Output the [X, Y] coordinate of the center of the cell containing the given text.  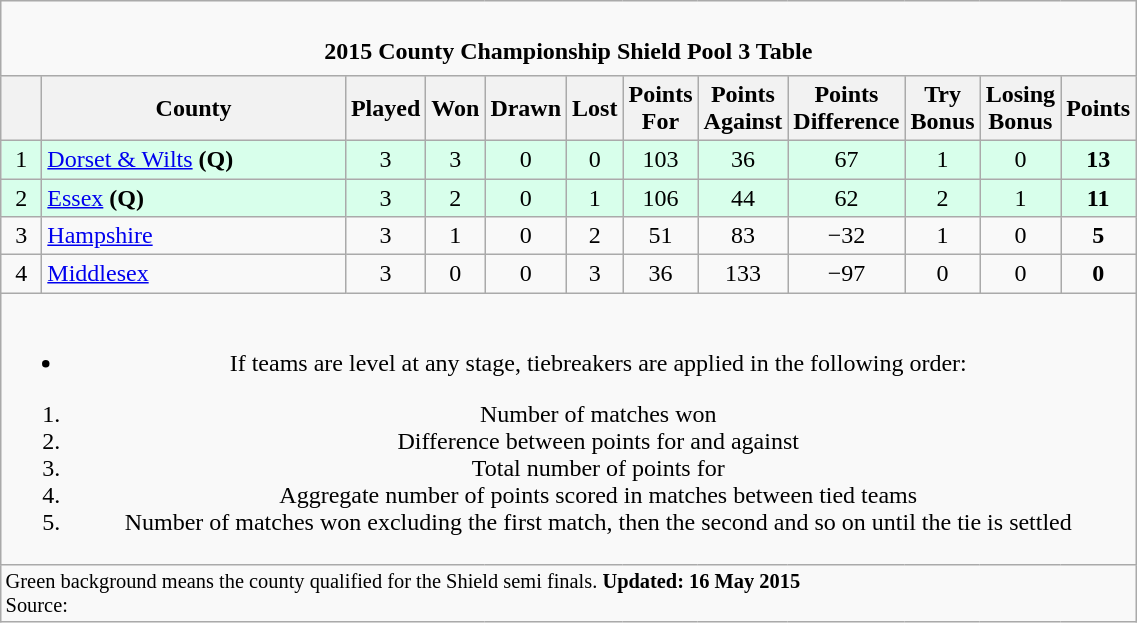
Losing Bonus [1020, 108]
Points For [660, 108]
Lost [595, 108]
83 [743, 236]
67 [846, 159]
51 [660, 236]
Essex (Q) [194, 197]
Hampshire [194, 236]
44 [743, 197]
Points Against [743, 108]
4 [22, 274]
62 [846, 197]
Won [456, 108]
−97 [846, 274]
Middlesex [194, 274]
−32 [846, 236]
103 [660, 159]
13 [1098, 159]
11 [1098, 197]
Dorset & Wilts (Q) [194, 159]
Green background means the county qualified for the Shield semi finals. Updated: 16 May 2015Source: [568, 594]
Played [385, 108]
Points Difference [846, 108]
Points [1098, 108]
5 [1098, 236]
Drawn [526, 108]
County [194, 108]
133 [743, 274]
106 [660, 197]
Try Bonus [942, 108]
